For the text-containing cell, return its midpoint in (X, Y) coordinate format. 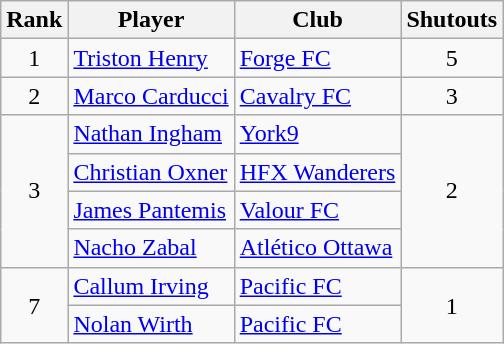
Rank (34, 20)
5 (452, 58)
Callum Irving (151, 286)
Christian Oxner (151, 172)
York9 (318, 134)
Player (151, 20)
Valour FC (318, 210)
Nacho Zabal (151, 248)
Cavalry FC (318, 96)
HFX Wanderers (318, 172)
Marco Carducci (151, 96)
James Pantemis (151, 210)
Forge FC (318, 58)
7 (34, 305)
Nathan Ingham (151, 134)
Atlético Ottawa (318, 248)
Triston Henry (151, 58)
Nolan Wirth (151, 324)
Club (318, 20)
Shutouts (452, 20)
